From the cell containing the given text, extract its center point as (x, y) coordinate. 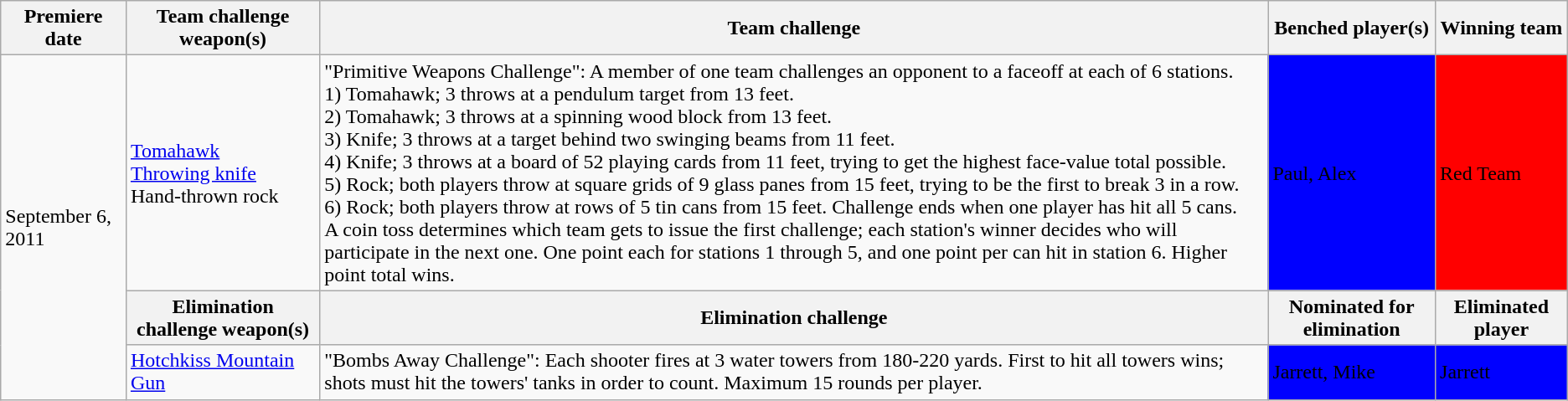
Premiere date (64, 28)
TomahawkThrowing knifeHand-thrown rock (223, 172)
Nominated for elimination (1352, 318)
Red Team (1502, 172)
Team challenge (794, 28)
Team challenge weapon(s) (223, 28)
Eliminated player (1502, 318)
Jarrett (1502, 372)
Winning team (1502, 28)
Hotchkiss Mountain Gun (223, 372)
Paul, Alex (1352, 172)
Jarrett, Mike (1352, 372)
Elimination challenge (794, 318)
September 6, 2011 (64, 228)
Benched player(s) (1352, 28)
Elimination challenge weapon(s) (223, 318)
